Locate the cell with the specified text and output its (X, Y) center coordinate. 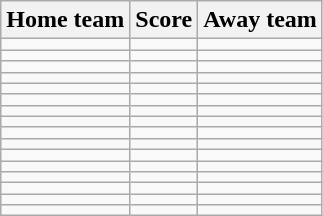
Away team (260, 20)
Score (164, 20)
Home team (66, 20)
